Detect which cell encompasses the target text, then output its (x, y) center coordinate. 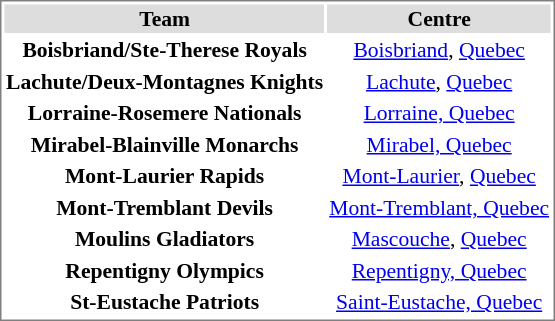
Mirabel-Blainville Monarchs (164, 144)
Repentigny Olympics (164, 270)
Boisbriand/Ste-Therese Royals (164, 50)
Mont-Tremblant Devils (164, 208)
Boisbriand, Quebec (440, 50)
Lachute, Quebec (440, 82)
Mont-Laurier, Quebec (440, 176)
Team (164, 18)
Repentigny, Quebec (440, 270)
Mirabel, Quebec (440, 144)
Lorraine, Quebec (440, 113)
Saint-Eustache, Quebec (440, 302)
Centre (440, 18)
Lorraine-Rosemere Nationals (164, 113)
Mont-Tremblant, Quebec (440, 208)
Mascouche, Quebec (440, 239)
Mont-Laurier Rapids (164, 176)
St-Eustache Patriots (164, 302)
Lachute/Deux-Montagnes Knights (164, 82)
Moulins Gladiators (164, 239)
